Provide the (x, y) coordinate of the cell's center where the given text is located.  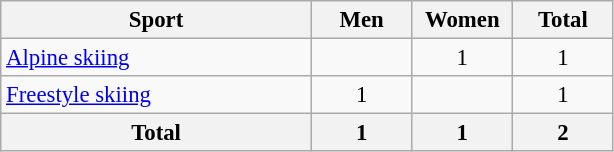
2 (564, 133)
Women (462, 20)
Sport (156, 20)
Alpine skiing (156, 58)
Freestyle skiing (156, 95)
Men (362, 20)
